From the cell containing the given text, extract its center point as (X, Y) coordinate. 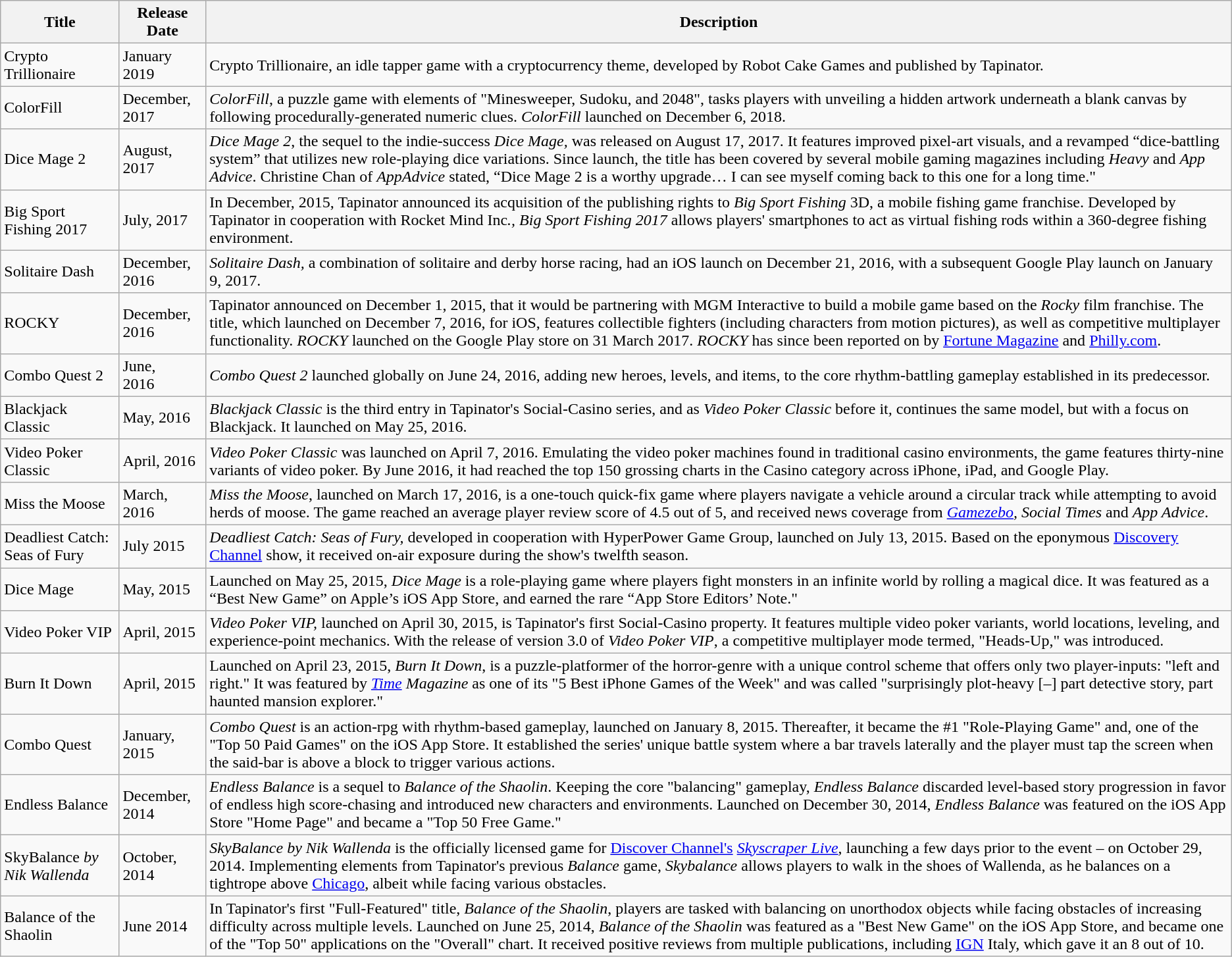
ROCKY (60, 323)
Description (719, 22)
Solitaire Dash (60, 271)
Miss the Moose (60, 503)
Deadliest Catch: Seas of Fury (60, 546)
Burn It Down (60, 684)
Dice Mage 2 (60, 159)
Title (60, 22)
Video Poker VIP (60, 632)
August, 2017 (163, 159)
May, 2016 (163, 417)
ColorFill (60, 108)
Big Sport Fishing 2017 (60, 220)
December, 2017 (163, 108)
January, 2015 (163, 744)
Combo Quest 2 (60, 375)
Endless Balance (60, 805)
Dice Mage (60, 588)
Crypto Trillionaire, an idle tapper game with a cryptocurrency theme, developed by Robot Cake Games and published by Tapinator. (719, 65)
October, 2014 (163, 866)
July, 2017 (163, 220)
Video Poker Classic (60, 461)
Release Date (163, 22)
Crypto Trillionaire (60, 65)
Blackjack Classic (60, 417)
March, 2016 (163, 503)
Balance of the Shaolin (60, 926)
December, 2014 (163, 805)
June,2016 (163, 375)
July 2015 (163, 546)
Combo Quest (60, 744)
SkyBalance by Nik Wallenda (60, 866)
April, 2016 (163, 461)
January 2019 (163, 65)
May, 2015 (163, 588)
June 2014 (163, 926)
